Return (X, Y) of the center of cell containing provided text 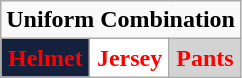
Uniform Combination (121, 20)
Pants (204, 58)
Helmet (46, 58)
Jersey (130, 58)
